Extract the (X, Y) coordinate from the center of the cell holding the provided text.  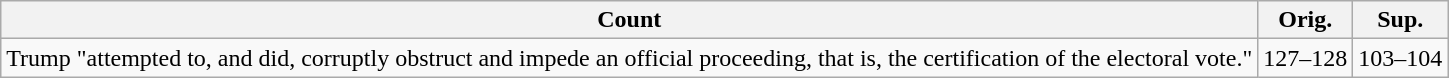
Count (630, 20)
Orig. (1306, 20)
Sup. (1400, 20)
127–128 (1306, 58)
Trump "attempted to, and did, corruptly obstruct and impede an official proceeding, that is, the certification of the electoral vote." (630, 58)
103–104 (1400, 58)
